From the cell containing the given text, extract its center point as [x, y] coordinate. 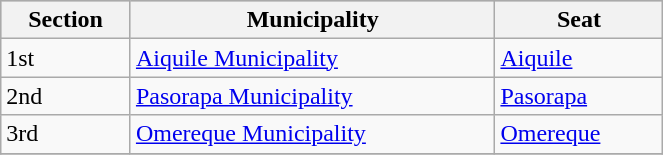
2nd [66, 96]
Seat [579, 20]
Pasorapa [579, 96]
Municipality [312, 20]
Omereque [579, 134]
Pasorapa Municipality [312, 96]
Aiquile [579, 58]
3rd [66, 134]
Aiquile Municipality [312, 58]
Omereque Municipality [312, 134]
Section [66, 20]
1st [66, 58]
